Search for the cell housing the specified text and yield its (x, y) center coordinate. 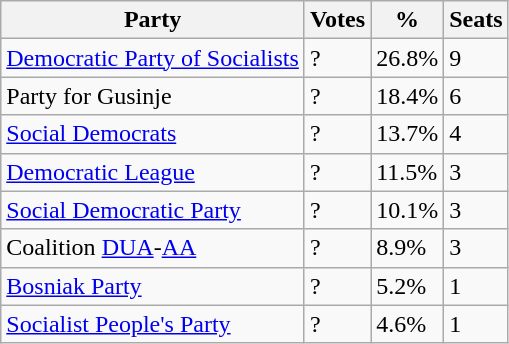
Votes (337, 20)
Party for Gusinje (153, 96)
Bosniak Party (153, 286)
Socialist People's Party (153, 324)
8.9% (408, 248)
Coalition DUA-AA (153, 248)
4 (476, 134)
% (408, 20)
Social Democrats (153, 134)
18.4% (408, 96)
11.5% (408, 172)
Democratic Party of Socialists (153, 58)
9 (476, 58)
Social Democratic Party (153, 210)
4.6% (408, 324)
10.1% (408, 210)
Party (153, 20)
Democratic League (153, 172)
5.2% (408, 286)
Seats (476, 20)
13.7% (408, 134)
26.8% (408, 58)
6 (476, 96)
